Scan for the cell matching the given text and deliver its (X, Y) coordinate at center. 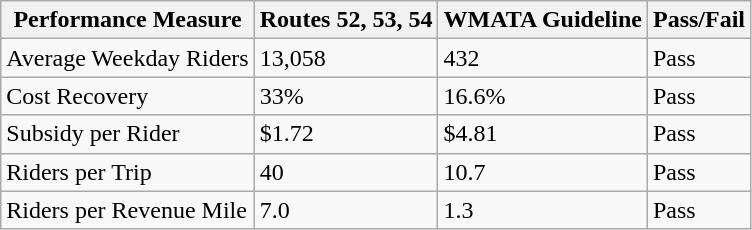
Riders per Trip (128, 172)
7.0 (346, 210)
Riders per Revenue Mile (128, 210)
$1.72 (346, 134)
Cost Recovery (128, 96)
16.6% (543, 96)
432 (543, 58)
Average Weekday Riders (128, 58)
Performance Measure (128, 20)
Routes 52, 53, 54 (346, 20)
1.3 (543, 210)
13,058 (346, 58)
33% (346, 96)
WMATA Guideline (543, 20)
10.7 (543, 172)
$4.81 (543, 134)
40 (346, 172)
Pass/Fail (698, 20)
Subsidy per Rider (128, 134)
